For the text-containing cell, return its midpoint in (X, Y) coordinate format. 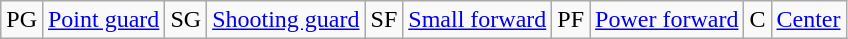
PF (571, 20)
SF (384, 20)
Small forward (478, 20)
Point guard (103, 20)
SG (186, 20)
C (758, 20)
Center (808, 20)
Shooting guard (286, 20)
PG (22, 20)
Power forward (667, 20)
